Pinpoint the cell where the given text exists, returning its (X, Y) midpoint coordinate. 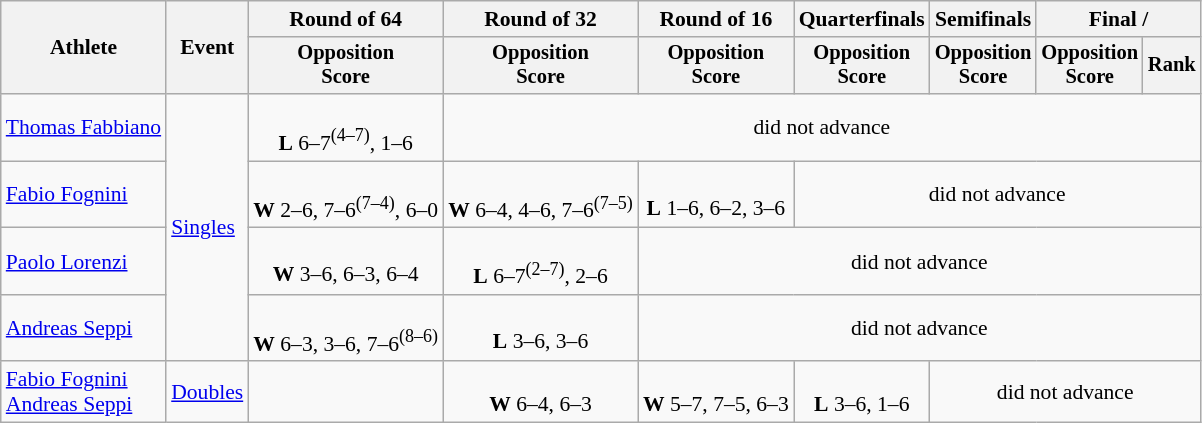
Andreas Seppi (84, 328)
W 6–4, 6–3 (540, 392)
Singles (207, 228)
W 6–3, 3–6, 7–6(8–6) (346, 328)
Thomas Fabbiano (84, 128)
Round of 16 (716, 19)
W 5–7, 7–5, 6–3 (716, 392)
Round of 64 (346, 19)
L 6–7(4–7), 1–6 (346, 128)
Paolo Lorenzi (84, 262)
Round of 32 (540, 19)
Event (207, 48)
Final / (1118, 19)
L 3–6, 1–6 (862, 392)
W 3–6, 6–3, 6–4 (346, 262)
Rank (1172, 66)
L 6–7(2–7), 2–6 (540, 262)
L 1–6, 6–2, 3–6 (716, 194)
Athlete (84, 48)
L 3–6, 3–6 (540, 328)
Fabio FogniniAndreas Seppi (84, 392)
Semifinals (984, 19)
Fabio Fognini (84, 194)
W 2–6, 7–6(7–4), 6–0 (346, 194)
Quarterfinals (862, 19)
Doubles (207, 392)
W 6–4, 4–6, 7–6(7–5) (540, 194)
